Pinpoint the cell where the given text exists, returning its (X, Y) midpoint coordinate. 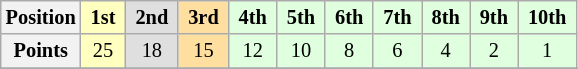
Points (41, 51)
10 (301, 51)
1st (104, 17)
9th (494, 17)
6 (397, 51)
4 (446, 51)
1 (547, 51)
25 (104, 51)
5th (301, 17)
Position (41, 17)
8 (349, 51)
15 (203, 51)
2nd (152, 17)
7th (397, 17)
4th (253, 17)
2 (494, 51)
8th (446, 17)
18 (152, 51)
6th (349, 17)
12 (253, 51)
3rd (203, 17)
10th (547, 17)
